Determine the [x, y] coordinate at the center of the cell enclosing the given text.  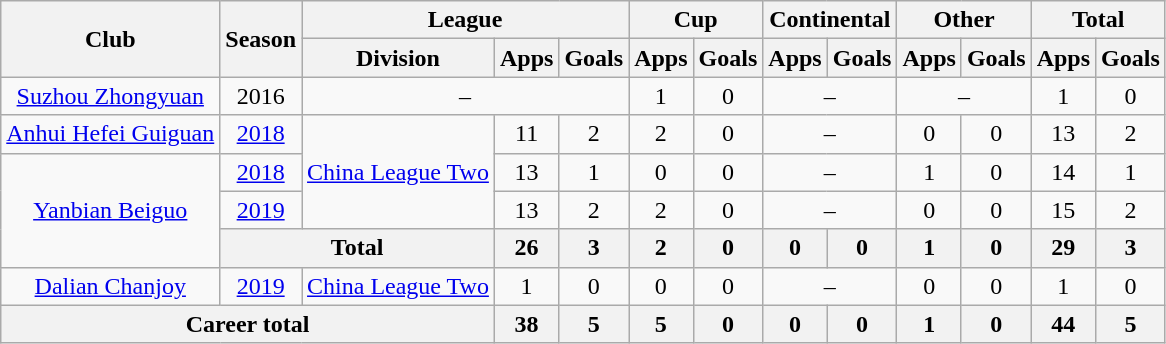
Suzhou Zhongyuan [110, 96]
Other [964, 20]
44 [1063, 324]
14 [1063, 172]
League [466, 20]
Cup [696, 20]
15 [1063, 210]
Career total [248, 324]
38 [526, 324]
Season [261, 39]
Continental [830, 20]
26 [526, 248]
Anhui Hefei Guiguan [110, 134]
11 [526, 134]
Club [110, 39]
Yanbian Beiguo [110, 210]
2016 [261, 96]
Dalian Chanjoy [110, 286]
29 [1063, 248]
Division [398, 58]
